Output the (X, Y) coordinate of the center of the cell containing the given text.  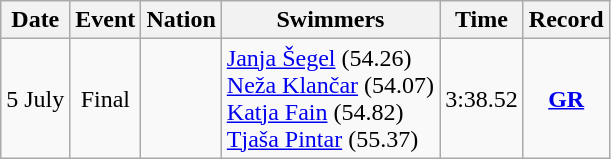
Record (566, 20)
Swimmers (330, 20)
3:38.52 (482, 98)
Date (36, 20)
GR (566, 98)
Final (106, 98)
Event (106, 20)
Nation (181, 20)
5 July (36, 98)
Time (482, 20)
Janja Šegel (54.26)Neža Klančar (54.07)Katja Fain (54.82)Tjaša Pintar (55.37) (330, 98)
